Return (X, Y) of the center of cell containing provided text 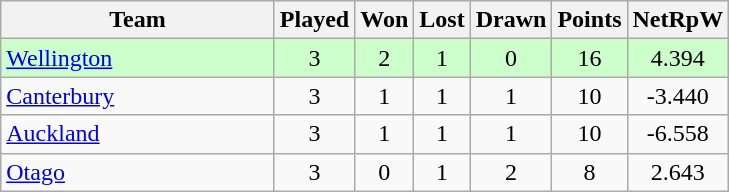
Won (384, 20)
Canterbury (138, 96)
4.394 (678, 58)
Lost (442, 20)
16 (590, 58)
2.643 (678, 172)
Wellington (138, 58)
Auckland (138, 134)
Points (590, 20)
-6.558 (678, 134)
Otago (138, 172)
8 (590, 172)
Drawn (511, 20)
Team (138, 20)
-3.440 (678, 96)
NetRpW (678, 20)
Played (314, 20)
